Extract the (x, y) coordinate from the center of the cell holding the provided text.  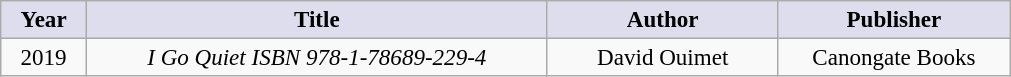
Author (662, 20)
Canongate Books (894, 57)
Publisher (894, 20)
Year (44, 20)
Title (316, 20)
David Ouimet (662, 57)
I Go Quiet ISBN 978-1-78689-229-4 (316, 57)
2019 (44, 57)
